Output the (x, y) coordinate of the center of the cell containing the given text.  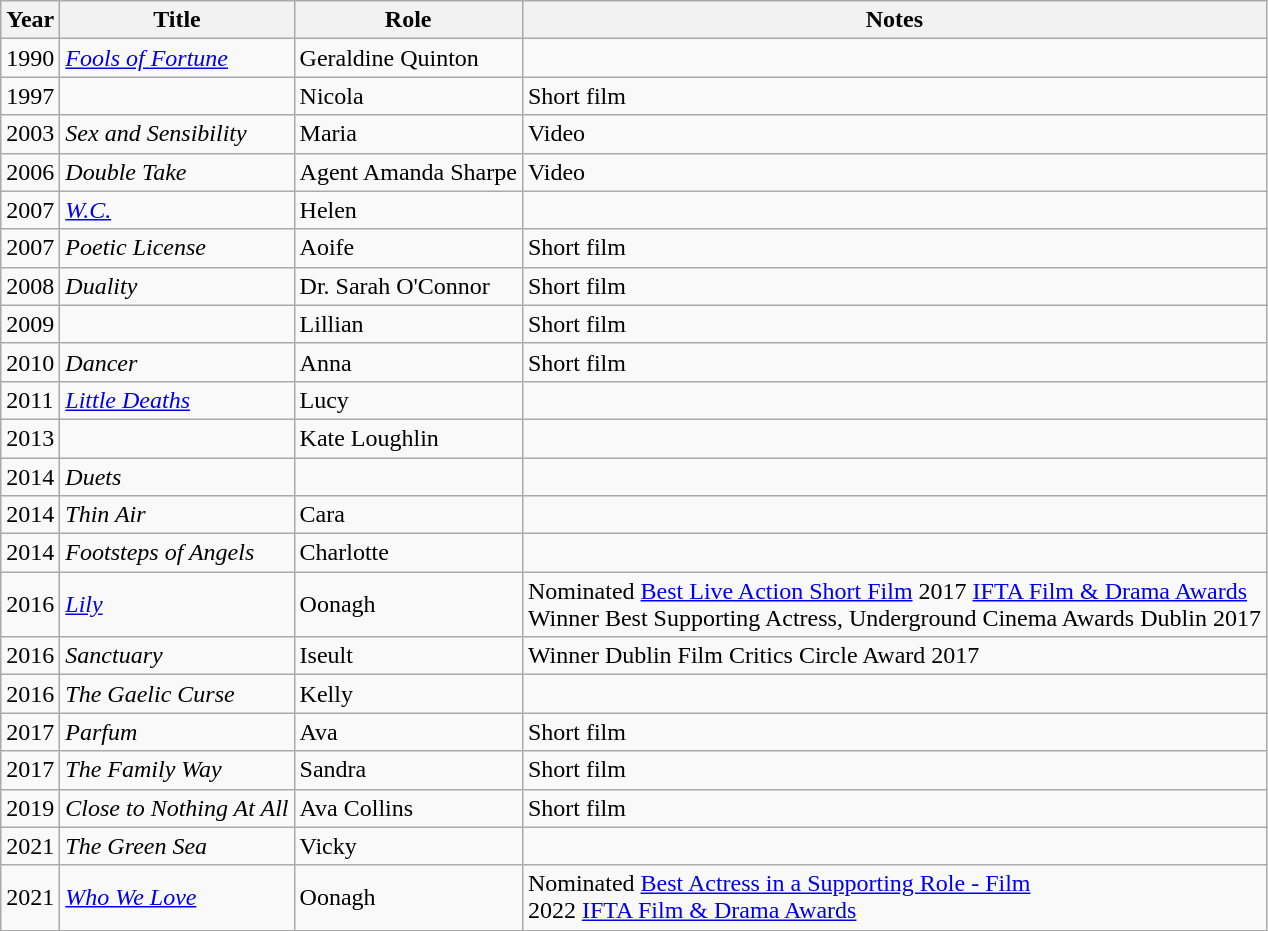
Iseult (408, 656)
Title (177, 20)
1990 (30, 58)
2011 (30, 400)
W.C. (177, 210)
Thin Air (177, 515)
Geraldine Quinton (408, 58)
Sanctuary (177, 656)
Vicky (408, 846)
Ava Collins (408, 808)
Dr. Sarah O'Connor (408, 286)
The Gaelic Curse (177, 694)
Poetic License (177, 248)
Lily (177, 604)
Duets (177, 477)
The Family Way (177, 770)
2008 (30, 286)
2013 (30, 438)
Winner Dublin Film Critics Circle Award 2017 (894, 656)
Lucy (408, 400)
1997 (30, 96)
Charlotte (408, 553)
Kelly (408, 694)
Close to Nothing At All (177, 808)
Little Deaths (177, 400)
Maria (408, 134)
Cara (408, 515)
2010 (30, 362)
2003 (30, 134)
2006 (30, 172)
The Green Sea (177, 846)
Who We Love (177, 898)
Dancer (177, 362)
Nominated Best Live Action Short Film 2017 IFTA Film & Drama AwardsWinner Best Supporting Actress, Underground Cinema Awards Dublin 2017 (894, 604)
Duality (177, 286)
Double Take (177, 172)
Nominated Best Actress in a Supporting Role - Film2022 IFTA Film & Drama Awards (894, 898)
Parfum (177, 732)
Year (30, 20)
2019 (30, 808)
Ava (408, 732)
Role (408, 20)
Agent Amanda Sharpe (408, 172)
Notes (894, 20)
Anna (408, 362)
Sex and Sensibility (177, 134)
2009 (30, 324)
Kate Loughlin (408, 438)
Fools of Fortune (177, 58)
Nicola (408, 96)
Sandra (408, 770)
Lillian (408, 324)
Helen (408, 210)
Aoife (408, 248)
Footsteps of Angels (177, 553)
